Find where the given text appears and provide that cell's center as [X, Y] coordinate. 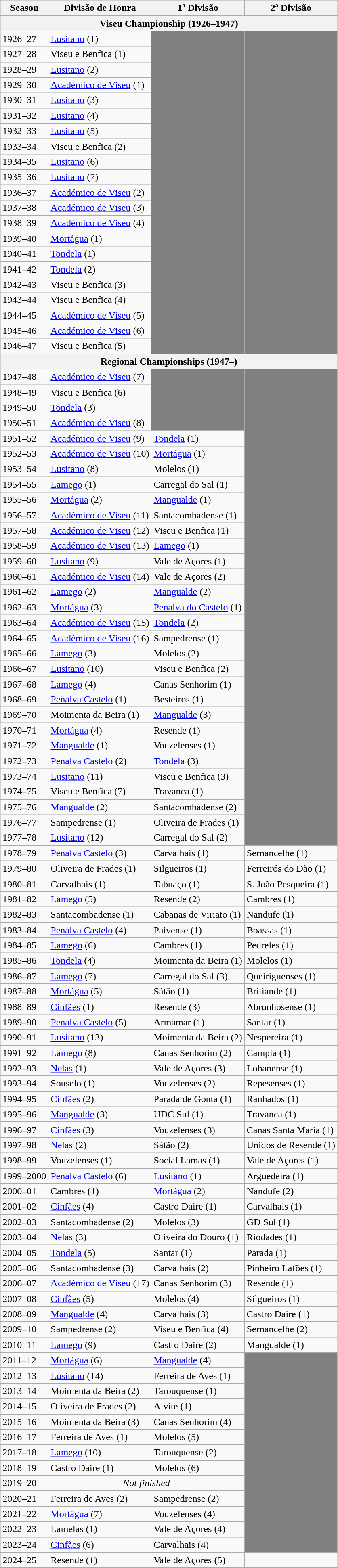
Nandufe (1) [291, 914]
1970–71 [24, 730]
2024–25 [24, 1560]
Social Lamas (1) [198, 1160]
1937–38 [24, 208]
Canas Senhorim (2) [198, 1053]
Académico de Viseu (17) [100, 1283]
2001–02 [24, 1207]
1956–57 [24, 515]
Académico de Viseu (6) [100, 331]
1994–95 [24, 1099]
Mortágua (4) [100, 730]
Nespereira (1) [291, 1038]
Sátão (1) [198, 992]
Lamego (8) [100, 1053]
1989–90 [24, 1022]
Canas Senhorim (3) [198, 1283]
Vouzelenses (2) [198, 1084]
Lusitano (4) [100, 115]
1947–48 [24, 377]
1945–46 [24, 331]
2004–05 [24, 1253]
GD Sul (1) [291, 1222]
Carregal do Sal (1) [198, 484]
Tabuaço (1) [198, 884]
Académico de Viseu (11) [100, 515]
Académico de Viseu (12) [100, 530]
1958–59 [24, 546]
1951–52 [24, 438]
1935–36 [24, 177]
2014–15 [24, 1406]
1997–98 [24, 1145]
1933–34 [24, 146]
Académico de Viseu (8) [100, 423]
1930–31 [24, 100]
Nelas (2) [100, 1145]
Viseu e Benfica (7) [100, 792]
1974–75 [24, 792]
1932–33 [24, 131]
Riodades (1) [291, 1237]
Académico de Viseu (1) [100, 85]
Vouzelenses (3) [198, 1130]
2003–04 [24, 1237]
2015–16 [24, 1421]
Tondela (4) [100, 961]
1995–96 [24, 1114]
Vale de Açores (2) [198, 576]
1965–66 [24, 653]
Lamego (7) [100, 976]
Regional Championships (1947–) [169, 361]
1975–76 [24, 807]
Lamego (3) [100, 653]
1942–43 [24, 285]
Pinheiro Lafões (1) [291, 1268]
Académico de Viseu (3) [100, 208]
Molelos (6) [198, 1468]
1959–60 [24, 561]
1987–88 [24, 992]
Cinfães (6) [100, 1545]
1952–53 [24, 454]
1967–68 [24, 684]
1934–35 [24, 161]
Sátão (2) [198, 1145]
Carregal do Sal (2) [198, 838]
Paivense (1) [198, 930]
2021–22 [24, 1514]
Parada (1) [291, 1253]
1988–89 [24, 1007]
Boassas (1) [291, 930]
Carvalhais (3) [198, 1314]
1957–58 [24, 530]
1968–69 [24, 700]
Académico de Viseu (10) [100, 454]
Lamelas (1) [100, 1529]
1943–44 [24, 300]
Penalva Castelo (3) [100, 853]
Resende (3) [198, 1007]
Vouzelenses (4) [198, 1514]
Lusitano (10) [100, 669]
Molelos (5) [198, 1437]
Lamego (2) [100, 592]
Lamego (4) [100, 684]
Mortágua (5) [100, 992]
1976–77 [24, 822]
Lusitano (13) [100, 1038]
Tarouquense (2) [198, 1453]
Lusitano (5) [100, 131]
Molelos (3) [198, 1222]
1999–2000 [24, 1176]
1946–47 [24, 346]
Viseu e Benfica (5) [100, 346]
Viseu Championship (1926–1947) [169, 23]
Nelas (1) [100, 1068]
2009–10 [24, 1329]
1961–62 [24, 592]
1954–55 [24, 484]
Campia (1) [291, 1053]
Cinfães (4) [100, 1207]
Lusitano (11) [100, 776]
Castro Daire (2) [198, 1345]
Not finished [146, 1483]
Season [24, 8]
Parada de Gonta (1) [198, 1099]
Académico de Viseu (15) [100, 623]
Sernancelhe (1) [291, 853]
Abrunhosense (1) [291, 1007]
1929–30 [24, 85]
Vale de Açores (4) [198, 1529]
2011–12 [24, 1360]
Oliveira de Frades (2) [100, 1406]
1982–83 [24, 914]
2006–07 [24, 1283]
1977–78 [24, 838]
1927–28 [24, 54]
Alvite (1) [198, 1406]
Lamego (5) [100, 899]
Penalva Castelo (2) [100, 761]
Penalva Castelo (1) [100, 700]
Académico de Viseu (4) [100, 223]
1955–56 [24, 500]
Viseu e Benfica (6) [100, 392]
2ª Divisão [291, 8]
1941–42 [24, 269]
1963–64 [24, 623]
1949–50 [24, 407]
Tarouquense (1) [198, 1391]
Molelos (2) [198, 653]
Carvalhais (2) [198, 1268]
Lusitano (6) [100, 161]
Moimenta da Beira (3) [100, 1421]
Canas Senhorim (1) [198, 684]
1938–39 [24, 223]
2019–20 [24, 1483]
Britiande (1) [291, 992]
1969–70 [24, 715]
Ranhados (1) [291, 1099]
Ferreirós do Dão (1) [291, 868]
2000–01 [24, 1191]
1926–27 [24, 39]
Académico de Viseu (5) [100, 315]
1960–61 [24, 576]
Carvalhais (4) [198, 1545]
UDC Sul (1) [198, 1114]
Cinfães (1) [100, 1007]
Académico de Viseu (14) [100, 576]
Besteiros (1) [198, 700]
Penalva Castelo (6) [100, 1176]
Cinfães (2) [100, 1099]
1990–91 [24, 1038]
Nandufe (2) [291, 1191]
1931–32 [24, 115]
1991–92 [24, 1053]
Canas Senhorim (4) [198, 1421]
1939–40 [24, 239]
Lusitano (14) [100, 1375]
1953–54 [24, 469]
Cinfães (5) [100, 1299]
Ferreira de Aves (2) [100, 1499]
1973–74 [24, 776]
Souselo (1) [100, 1084]
1940–41 [24, 254]
Académico de Viseu (7) [100, 377]
1984–85 [24, 945]
Nelas (3) [100, 1237]
1936–37 [24, 193]
Penalva Castelo (5) [100, 1022]
Lusitano (12) [100, 838]
Mortágua (3) [100, 607]
Penalva Castelo (4) [100, 930]
Lusitano (8) [100, 469]
Académico de Viseu (13) [100, 546]
2005–06 [24, 1268]
Vale de Açores (5) [198, 1560]
Académico de Viseu (9) [100, 438]
1980–81 [24, 884]
Pedreles (1) [291, 945]
Cabanas de Viriato (1) [198, 914]
Lamego (10) [100, 1453]
1966–67 [24, 669]
1962–63 [24, 607]
Repesenses (1) [291, 1084]
Lobanense (1) [291, 1068]
1928–29 [24, 69]
Mortágua (7) [100, 1514]
1948–49 [24, 392]
Lamego (9) [100, 1345]
1964–65 [24, 638]
2012–13 [24, 1375]
2002–03 [24, 1222]
Académico de Viseu (16) [100, 638]
Sernancelhe (2) [291, 1329]
Vale de Açores (3) [198, 1068]
Lusitano (2) [100, 69]
1986–87 [24, 976]
1992–93 [24, 1068]
Cinfães (3) [100, 1130]
Canas Santa Maria (1) [291, 1130]
2013–14 [24, 1391]
1972–73 [24, 761]
Resende (2) [198, 899]
1944–45 [24, 315]
1996–97 [24, 1130]
1993–94 [24, 1084]
Lusitano (9) [100, 561]
1950–51 [24, 423]
2018–19 [24, 1468]
Lamego (6) [100, 945]
2007–08 [24, 1299]
2022–23 [24, 1529]
2023–24 [24, 1545]
1985–86 [24, 961]
2008–09 [24, 1314]
1998–99 [24, 1160]
2016–17 [24, 1437]
1983–84 [24, 930]
2020–21 [24, 1499]
Oliveira do Douro (1) [198, 1237]
1979–80 [24, 868]
Unidos de Resende (1) [291, 1145]
Lusitano (7) [100, 177]
1971–72 [24, 746]
Arguedeira (1) [291, 1176]
1ª Divisão [198, 8]
1978–79 [24, 853]
S. João Pesqueira (1) [291, 884]
Mortágua (6) [100, 1360]
Santacombadense (3) [100, 1268]
Académico de Viseu (2) [100, 193]
Carregal do Sal (3) [198, 976]
Molelos (4) [198, 1299]
Armamar (1) [198, 1022]
Tondela (5) [100, 1253]
Divisão de Honra [100, 8]
Lusitano (3) [100, 100]
2010–11 [24, 1345]
2017–18 [24, 1453]
Penalva do Castelo (1) [198, 607]
Queiriguenses (1) [291, 976]
1981–82 [24, 899]
